Output the (x, y) coordinate of the center of the cell containing the given text.  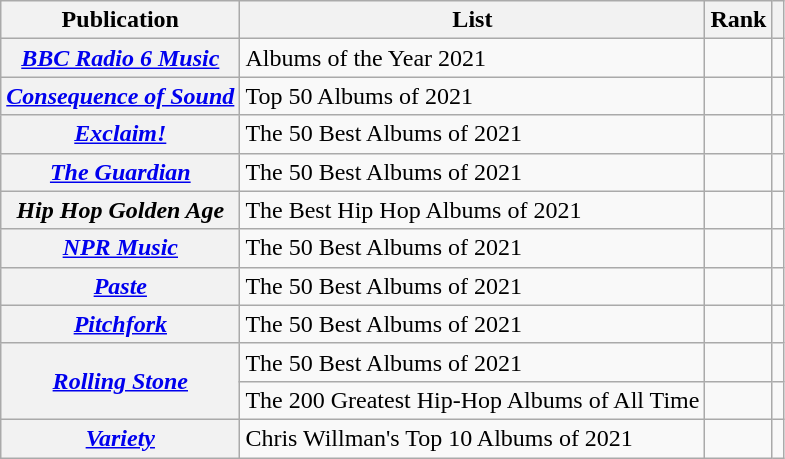
Variety (120, 438)
Rank (738, 20)
Top 50 Albums of 2021 (472, 96)
Pitchfork (120, 324)
BBC Radio 6 Music (120, 58)
The Guardian (120, 172)
Albums of the Year 2021 (472, 58)
NPR Music (120, 248)
The 200 Greatest Hip-Hop Albums of All Time (472, 400)
Chris Willman's Top 10 Albums of 2021 (472, 438)
Rolling Stone (120, 381)
Exclaim! (120, 134)
Hip Hop Golden Age (120, 210)
Consequence of Sound (120, 96)
The Best Hip Hop Albums of 2021 (472, 210)
Publication (120, 20)
List (472, 20)
Paste (120, 286)
